Extract the (X, Y) coordinate from the center of the cell holding the provided text.  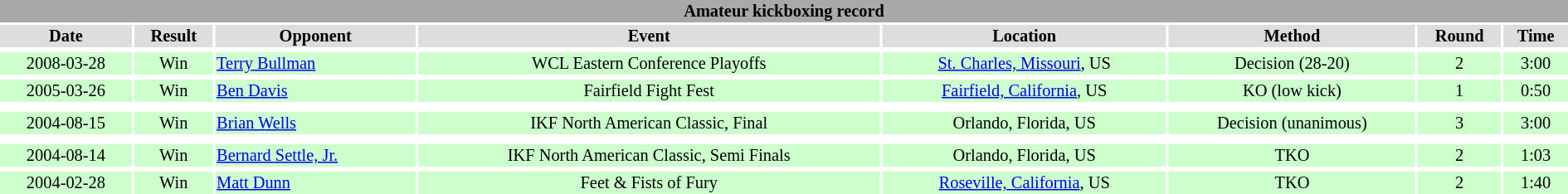
2005-03-26 (66, 91)
Result (174, 36)
Brian Wells (315, 123)
Bernard Settle, Jr. (315, 156)
IKF North American Classic, Final (649, 123)
St. Charles, Missouri, US (1025, 63)
3 (1459, 123)
IKF North American Classic, Semi Finals (649, 156)
1:40 (1536, 182)
2004-08-15 (66, 123)
Date (66, 36)
Round (1459, 36)
Ben Davis (315, 91)
2004-08-14 (66, 156)
Feet & Fists of Fury (649, 182)
Event (649, 36)
Opponent (315, 36)
0:50 (1536, 91)
WCL Eastern Conference Playoffs (649, 63)
Amateur kickboxing record (784, 12)
KO (low kick) (1293, 91)
1:03 (1536, 156)
2004-02-28 (66, 182)
Location (1025, 36)
Fairfield, California, US (1025, 91)
Terry Bullman (315, 63)
2008-03-28 (66, 63)
Method (1293, 36)
1 (1459, 91)
Time (1536, 36)
Matt Dunn (315, 182)
Fairfield Fight Fest (649, 91)
Roseville, California, US (1025, 182)
Decision (28-20) (1293, 63)
Decision (unanimous) (1293, 123)
